Capture the cell that displays the provided text and extract its [X, Y] central coordinate. 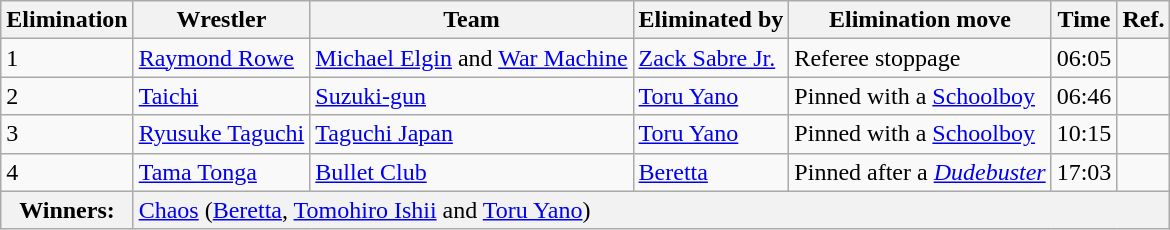
Beretta [711, 172]
Winners: [67, 210]
4 [67, 172]
Taguchi Japan [472, 134]
Ryusuke Taguchi [222, 134]
Raymond Rowe [222, 58]
Team [472, 20]
06:05 [1084, 58]
Pinned after a Dudebuster [920, 172]
Taichi [222, 96]
1 [67, 58]
06:46 [1084, 96]
Elimination [67, 20]
Bullet Club [472, 172]
10:15 [1084, 134]
Chaos (Beretta, Tomohiro Ishii and Toru Yano) [652, 210]
Michael Elgin and War Machine [472, 58]
Wrestler [222, 20]
Eliminated by [711, 20]
Time [1084, 20]
Referee stoppage [920, 58]
Suzuki-gun [472, 96]
Tama Tonga [222, 172]
Elimination move [920, 20]
2 [67, 96]
3 [67, 134]
Ref. [1144, 20]
Zack Sabre Jr. [711, 58]
17:03 [1084, 172]
